Pinpoint the cell where the given text exists, returning its (X, Y) midpoint coordinate. 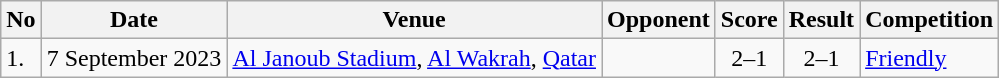
Al Janoub Stadium, Al Wakrah, Qatar (414, 58)
Opponent (659, 20)
No (21, 20)
Venue (414, 20)
7 September 2023 (134, 58)
Friendly (930, 58)
Score (749, 20)
Date (134, 20)
1. (21, 58)
Competition (930, 20)
Result (821, 20)
